Scan for the cell matching the given text and deliver its [X, Y] coordinate at center. 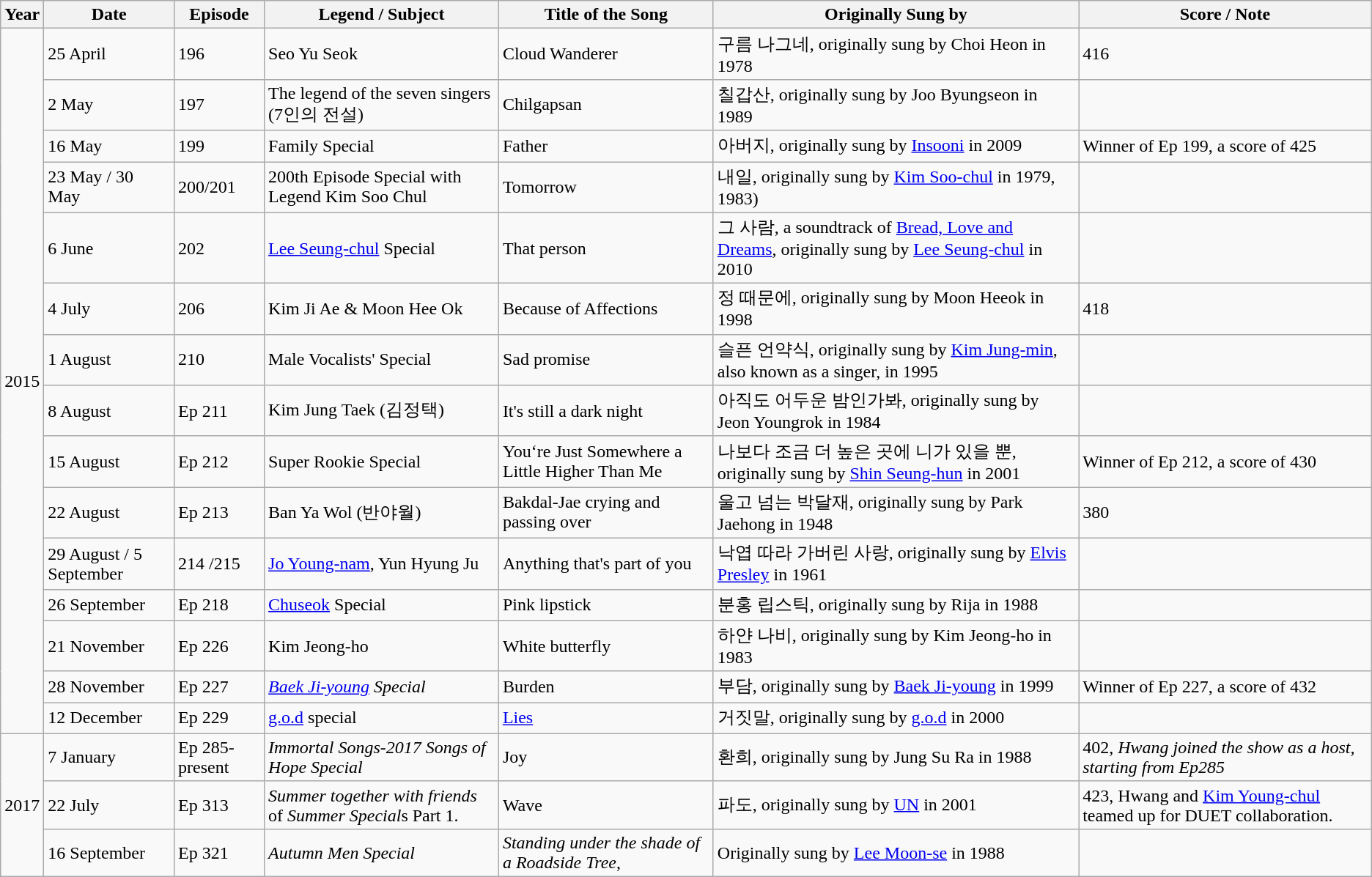
16 May [109, 147]
Sad promise [605, 360]
낙엽 따라 가버린 사랑, originally sung by Elvis Presley in 1961 [896, 563]
21 November [109, 646]
g.o.d special [382, 718]
Score / Note [1225, 15]
부담, originally sung by Baek Ji-young in 1999 [896, 687]
200/201 [218, 187]
파도, originally sung by UN in 2001 [896, 804]
Tomorrow [605, 187]
슬픈 언약식, originally sung by Kim Jung-min, also known as a singer, in 1995 [896, 360]
Ep 226 [218, 646]
Winner of Ep 199, a score of 425 [1225, 147]
You‘re Just Somewhere a Little Higher Than Me [605, 462]
25 April [109, 54]
Episode [218, 15]
200th Episode Special with Legend Kim Soo Chul [382, 187]
Bakdal-Jae crying and passing over [605, 513]
That person [605, 248]
Kim Jung Taek (김정택) [382, 411]
23 May / 30 May [109, 187]
Seo Yu Seok [382, 54]
Legend / Subject [382, 15]
206 [218, 309]
Winner of Ep 212, a score of 430 [1225, 462]
Burden [605, 687]
Ep 285-present [218, 758]
Male Vocalists' Special [382, 360]
22 July [109, 804]
Ep 211 [218, 411]
울고 넘는 박달재, originally sung by Park Jaehong in 1948 [896, 513]
Year [22, 15]
2017 [22, 804]
16 September [109, 853]
그 사람, a soundtrack of Bread, Love and Dreams, originally sung by Lee Seung-chul in 2010 [896, 248]
Anything that's part of you [605, 563]
15 August [109, 462]
Kim Jeong-ho [382, 646]
Super Rookie Special [382, 462]
Because of Affections [605, 309]
나보다 조금 더 높은 곳에 니가 있을 뿐, originally sung by Shin Seung-hun in 2001 [896, 462]
29 August / 5 September [109, 563]
Pink lipstick [605, 605]
Jo Young-nam, Yun Hyung Ju [382, 563]
197 [218, 105]
Originally sung by Lee Moon-se in 1988 [896, 853]
Title of the Song [605, 15]
199 [218, 147]
Ep 229 [218, 718]
Ep 313 [218, 804]
내일, originally sung by Kim Soo-chul in 1979, 1983) [896, 187]
423, Hwang and Kim Young-chul teamed up for DUET collaboration. [1225, 804]
환희, originally sung by Jung Su Ra in 1988 [896, 758]
416 [1225, 54]
4 July [109, 309]
28 November [109, 687]
Kim Ji Ae & Moon Hee Ok [382, 309]
1 August [109, 360]
214 /215 [218, 563]
12 December [109, 718]
8 August [109, 411]
Date [109, 15]
202 [218, 248]
Family Special [382, 147]
칠갑산, originally sung by Joo Byungseon in 1989 [896, 105]
거짓말, originally sung by g.o.d in 2000 [896, 718]
구름 나그네, originally sung by Choi Heon in 1978 [896, 54]
Standing under the shade of a Roadside Tree, [605, 853]
26 September [109, 605]
Chilgapsan [605, 105]
Ep 212 [218, 462]
Joy [605, 758]
Ep 218 [218, 605]
Ban Ya Wol (반야월) [382, 513]
Cloud Wanderer [605, 54]
22 August [109, 513]
Summer together with friends of Summer Specials Part 1. [382, 804]
It's still a dark night [605, 411]
Immortal Songs-2017 Songs of Hope Special [382, 758]
Lies [605, 718]
196 [218, 54]
418 [1225, 309]
Chuseok Special [382, 605]
Wave [605, 804]
Baek Ji-young Special [382, 687]
210 [218, 360]
2 May [109, 105]
Autumn Men Special [382, 853]
분홍 립스틱, originally sung by Rija in 1988 [896, 605]
Winner of Ep 227, a score of 432 [1225, 687]
아직도 어두운 밤인가봐, originally sung by Jeon Youngrok in 1984 [896, 411]
아버지, originally sung by Insooni in 2009 [896, 147]
정 때문에, originally sung by Moon Heeok in 1998 [896, 309]
Father [605, 147]
7 January [109, 758]
Ep 213 [218, 513]
하얀 나비, originally sung by Kim Jeong-ho in 1983 [896, 646]
380 [1225, 513]
Ep 227 [218, 687]
Ep 321 [218, 853]
402, Hwang joined the show as a host, starting from Ep285 [1225, 758]
The legend of the seven singers (7인의 전설) [382, 105]
Lee Seung-chul Special [382, 248]
2015 [22, 381]
Originally Sung by [896, 15]
White butterfly [605, 646]
6 June [109, 248]
